Return the [X, Y] coordinate for the center point of the cell that contains the specified text.  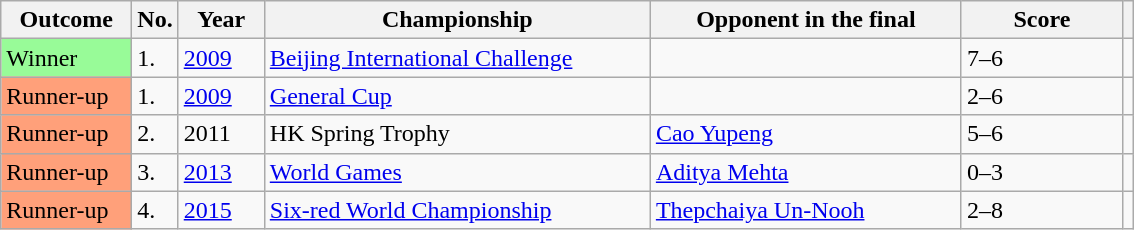
Opponent in the final [806, 20]
4. [155, 210]
Six-red World Championship [457, 210]
Score [1042, 20]
Beijing International Challenge [457, 58]
2–8 [1042, 210]
HK Spring Trophy [457, 134]
7–6 [1042, 58]
2013 [221, 172]
5–6 [1042, 134]
Outcome [66, 20]
Championship [457, 20]
World Games [457, 172]
2011 [221, 134]
No. [155, 20]
Year [221, 20]
2015 [221, 210]
2–6 [1042, 96]
General Cup [457, 96]
Winner [66, 58]
0–3 [1042, 172]
Aditya Mehta [806, 172]
Thepchaiya Un-Nooh [806, 210]
Cao Yupeng [806, 134]
3. [155, 172]
2. [155, 134]
